Provide the [x, y] coordinate of the cell's center where the given text is located.  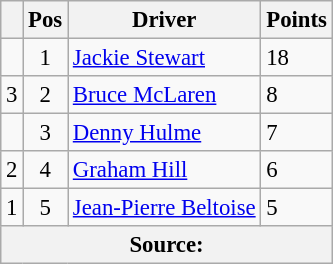
Jackie Stewart [164, 58]
Source: [167, 245]
7 [296, 133]
Graham Hill [164, 170]
Driver [164, 20]
8 [296, 95]
Points [296, 20]
Bruce McLaren [164, 95]
18 [296, 58]
Pos [46, 20]
6 [296, 170]
4 [46, 170]
Denny Hulme [164, 133]
Jean-Pierre Beltoise [164, 208]
